Return the (X, Y) coordinate for the center point of the cell that contains the specified text.  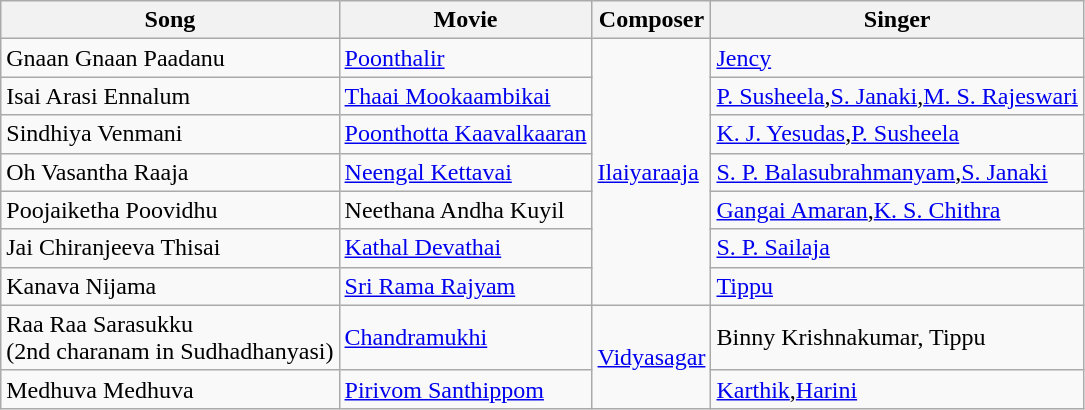
Song (170, 20)
Gangai Amaran,K. S. Chithra (897, 210)
Kathal Devathai (466, 248)
Sri Rama Rajyam (466, 286)
Pirivom Santhippom (466, 389)
S. P. Balasubrahmanyam,S. Janaki (897, 172)
Binny Krishnakumar, Tippu (897, 338)
Neethana Andha Kuyil (466, 210)
P. Susheela,S. Janaki,M. S. Rajeswari (897, 96)
Chandramukhi (466, 338)
Sindhiya Venmani (170, 134)
Ilaiyaraaja (652, 172)
Singer (897, 20)
Tippu (897, 286)
Composer (652, 20)
Jency (897, 58)
Thaai Mookaambikai (466, 96)
S. P. Sailaja (897, 248)
Neengal Kettavai (466, 172)
K. J. Yesudas,P. Susheela (897, 134)
Isai Arasi Ennalum (170, 96)
Raa Raa Sarasukku(2nd charanam in Sudhadhanyasi) (170, 338)
Vidyasagar (652, 356)
Movie (466, 20)
Poojaiketha Poovidhu (170, 210)
Poonthotta Kaavalkaaran (466, 134)
Jai Chiranjeeva Thisai (170, 248)
Karthik,Harini (897, 389)
Oh Vasantha Raaja (170, 172)
Medhuva Medhuva (170, 389)
Gnaan Gnaan Paadanu (170, 58)
Poonthalir (466, 58)
Kanava Nijama (170, 286)
